Locate the cell with the specified text and output its (X, Y) center coordinate. 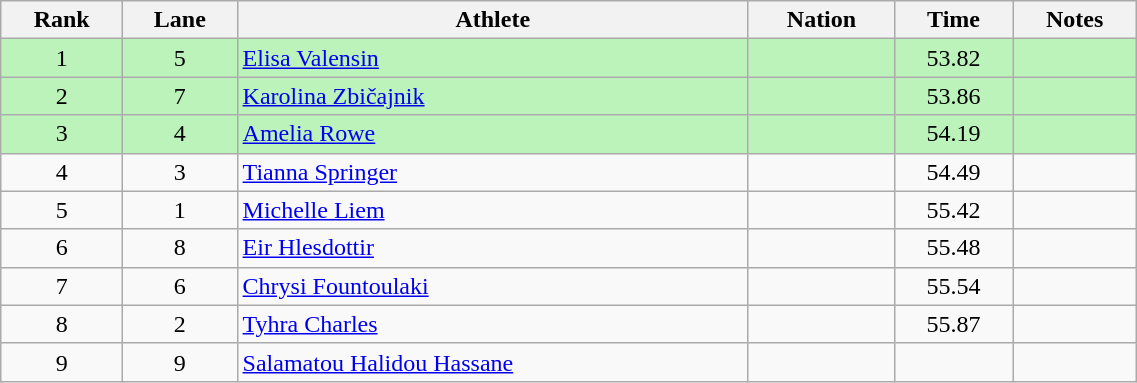
Michelle Liem (492, 210)
55.48 (953, 248)
54.49 (953, 172)
Notes (1075, 20)
55.54 (953, 286)
Karolina Zbičajnik (492, 96)
Eir Hlesdottir (492, 248)
Tyhra Charles (492, 324)
Amelia Rowe (492, 134)
Nation (821, 20)
Elisa Valensin (492, 58)
53.82 (953, 58)
Athlete (492, 20)
Salamatou Halidou Hassane (492, 362)
Tianna Springer (492, 172)
53.86 (953, 96)
Lane (180, 20)
55.87 (953, 324)
Rank (62, 20)
54.19 (953, 134)
55.42 (953, 210)
Chrysi Fountoulaki (492, 286)
Time (953, 20)
